Determine the [x, y] coordinate at the center of the cell enclosing the given text.  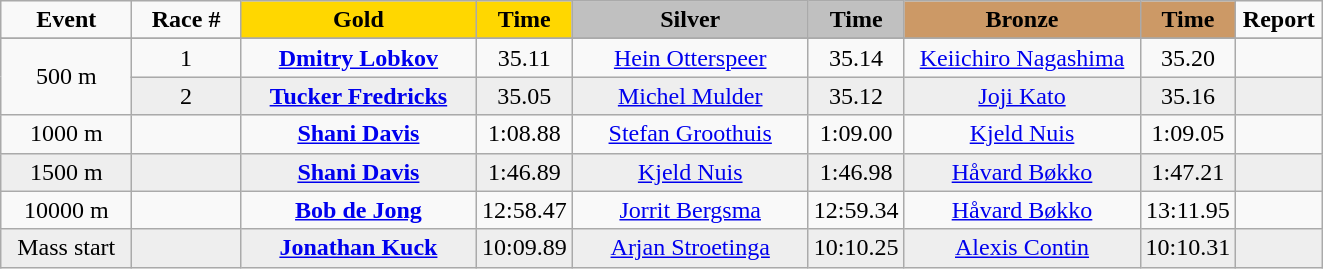
35.12 [856, 96]
35.14 [856, 58]
Bronze [1022, 20]
10000 m [66, 210]
500 m [66, 77]
10:09.89 [524, 248]
1:09.00 [856, 134]
Jonathan Kuck [358, 248]
2 [186, 96]
Event [66, 20]
Race # [186, 20]
10:10.31 [1188, 248]
12:59.34 [856, 210]
35.16 [1188, 96]
Gold [358, 20]
35.05 [524, 96]
1:09.05 [1188, 134]
Stefan Groothuis [690, 134]
Jorrit Bergsma [690, 210]
12:58.47 [524, 210]
Dmitry Lobkov [358, 58]
Alexis Contin [1022, 248]
10:10.25 [856, 248]
1:08.88 [524, 134]
Keiichiro Nagashima [1022, 58]
1 [186, 58]
Tucker Fredricks [358, 96]
Bob de Jong [358, 210]
Mass start [66, 248]
35.20 [1188, 58]
Arjan Stroetinga [690, 248]
1:47.21 [1188, 172]
1000 m [66, 134]
Hein Otterspeer [690, 58]
1500 m [66, 172]
35.11 [524, 58]
13:11.95 [1188, 210]
Silver [690, 20]
Joji Kato [1022, 96]
1:46.89 [524, 172]
1:46.98 [856, 172]
Michel Mulder [690, 96]
Report [1279, 20]
